Return (x, y) of the center of cell containing provided text 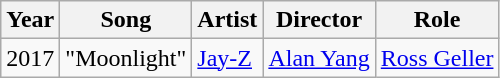
Jay-Z (228, 58)
Director (319, 20)
Song (126, 20)
Artist (228, 20)
Role (437, 20)
"Moonlight" (126, 58)
Ross Geller (437, 58)
Alan Yang (319, 58)
2017 (30, 58)
Year (30, 20)
